Search for the cell housing the specified text and yield its (X, Y) center coordinate. 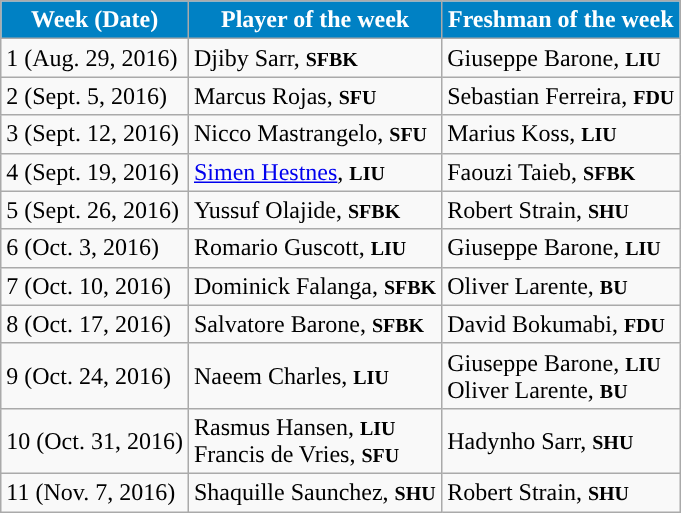
4 (Sept. 19, 2016) (95, 172)
Salvatore Barone, SFBK (314, 324)
Freshman of the week (561, 20)
1 (Aug. 29, 2016) (95, 58)
Yussuf Olajide, SFBK (314, 210)
Rasmus Hansen, LIUFrancis de Vries, SFU (314, 440)
Week (Date) (95, 20)
Giuseppe Barone, LIUOliver Larente, BU (561, 376)
Naeem Charles, LIU (314, 376)
Hadynho Sarr, SHU (561, 440)
Marcus Rojas, SFU (314, 96)
David Bokumabi, FDU (561, 324)
7 (Oct. 10, 2016) (95, 286)
Simen Hestnes, LIU (314, 172)
Faouzi Taieb, SFBK (561, 172)
Oliver Larente, BU (561, 286)
8 (Oct. 17, 2016) (95, 324)
Djiby Sarr, SFBK (314, 58)
Sebastian Ferreira, FDU (561, 96)
Shaquille Saunchez, SHU (314, 492)
9 (Oct. 24, 2016) (95, 376)
6 (Oct. 3, 2016) (95, 248)
2 (Sept. 5, 2016) (95, 96)
3 (Sept. 12, 2016) (95, 134)
Dominick Falanga, SFBK (314, 286)
Marius Koss, LIU (561, 134)
10 (Oct. 31, 2016) (95, 440)
11 (Nov. 7, 2016) (95, 492)
Player of the week (314, 20)
Nicco Mastrangelo, SFU (314, 134)
Romario Guscott, LIU (314, 248)
5 (Sept. 26, 2016) (95, 210)
